Return (x, y) of the center of cell containing provided text 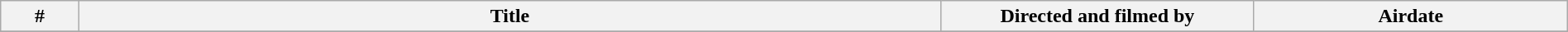
# (40, 16)
Title (509, 16)
Airdate (1411, 16)
Directed and filmed by (1097, 16)
